Extract the (x, y) coordinate from the center of the cell holding the provided text.  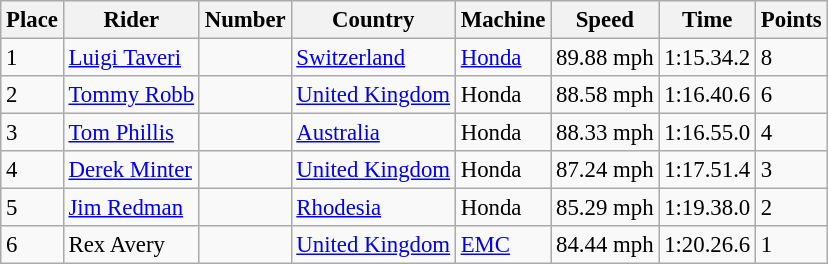
1:19.38.0 (708, 208)
88.33 mph (605, 133)
88.58 mph (605, 95)
Jim Redman (131, 208)
Machine (502, 20)
84.44 mph (605, 245)
Rex Avery (131, 245)
Derek Minter (131, 170)
Speed (605, 20)
Place (32, 20)
1:16.55.0 (708, 133)
Luigi Taveri (131, 58)
1:20.26.6 (708, 245)
Rhodesia (373, 208)
Tommy Robb (131, 95)
85.29 mph (605, 208)
Rider (131, 20)
Time (708, 20)
Country (373, 20)
Australia (373, 133)
89.88 mph (605, 58)
1:17.51.4 (708, 170)
8 (792, 58)
EMC (502, 245)
Tom Phillis (131, 133)
Points (792, 20)
1:15.34.2 (708, 58)
1:16.40.6 (708, 95)
5 (32, 208)
Number (245, 20)
87.24 mph (605, 170)
Switzerland (373, 58)
